Find where the given text appears and provide that cell's center as [x, y] coordinate. 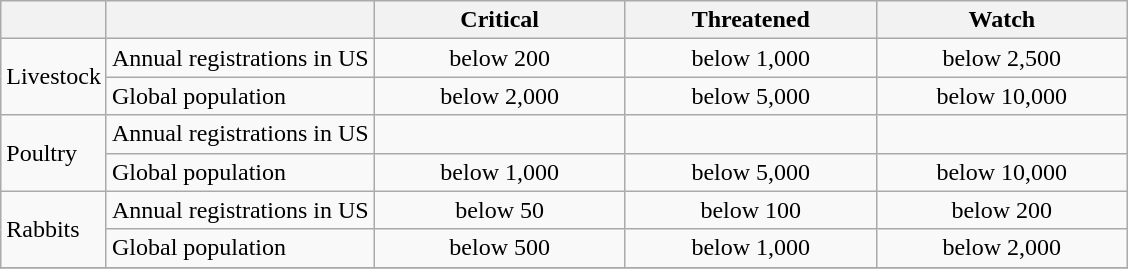
Threatened [750, 20]
below 500 [500, 248]
Watch [1002, 20]
Critical [500, 20]
Poultry [54, 153]
below 100 [750, 210]
Rabbits [54, 229]
below 50 [500, 210]
below 2,500 [1002, 58]
Livestock [54, 77]
